Return [x, y] of the center of cell containing provided text 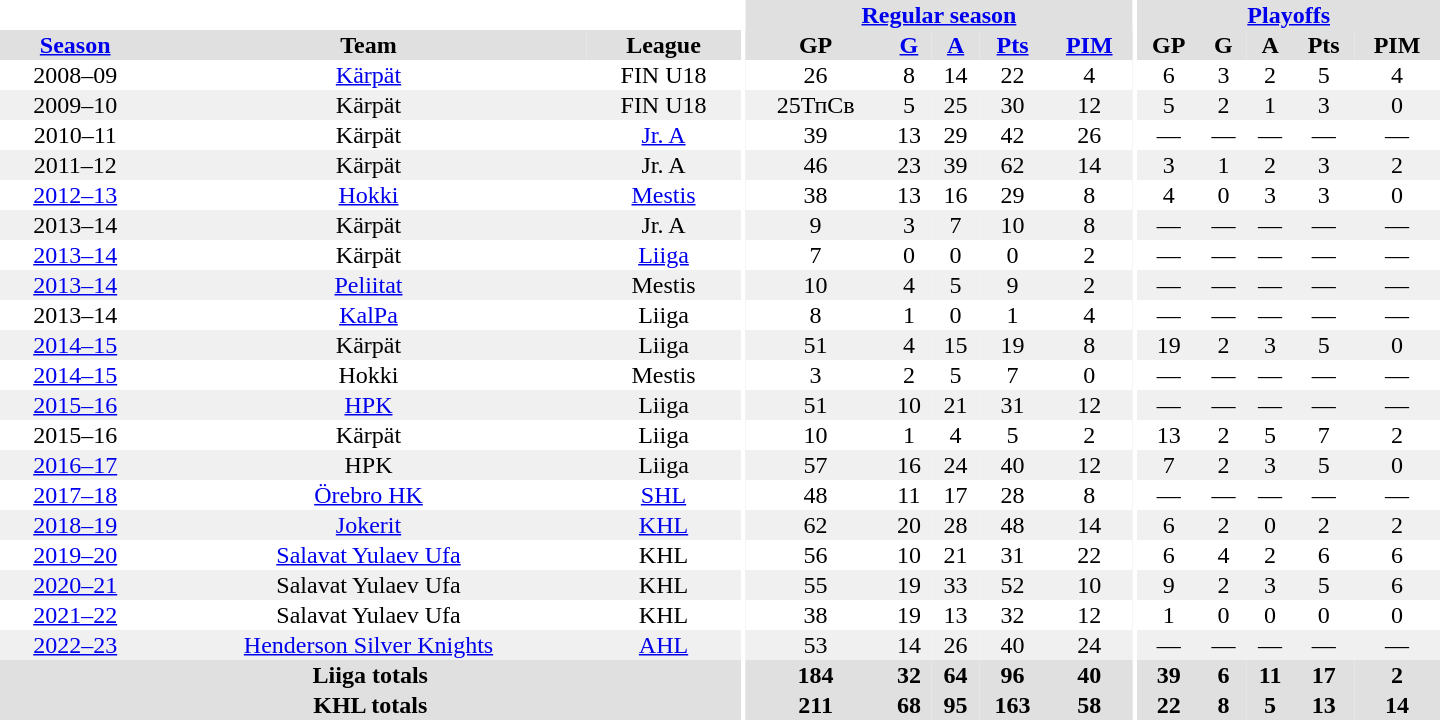
KHL totals [370, 705]
2016–17 [75, 465]
163 [1012, 705]
95 [956, 705]
Liiga totals [370, 675]
AHL [664, 645]
30 [1012, 105]
2010–11 [75, 135]
42 [1012, 135]
58 [1089, 705]
52 [1012, 585]
KalPa [368, 315]
23 [910, 165]
15 [956, 345]
56 [816, 555]
Jokerit [368, 525]
2009–10 [75, 105]
2021–22 [75, 615]
Season [75, 45]
2020–21 [75, 585]
Team [368, 45]
20 [910, 525]
Henderson Silver Knights [368, 645]
League [664, 45]
64 [956, 675]
2012–13 [75, 195]
96 [1012, 675]
Playoffs [1288, 15]
SHL [664, 495]
68 [910, 705]
46 [816, 165]
2017–18 [75, 495]
2011–12 [75, 165]
Örebro HK [368, 495]
25ТпСв [816, 105]
2019–20 [75, 555]
184 [816, 675]
2018–19 [75, 525]
Peliitat [368, 285]
25 [956, 105]
53 [816, 645]
33 [956, 585]
211 [816, 705]
55 [816, 585]
Regular season [939, 15]
57 [816, 465]
2022–23 [75, 645]
2008–09 [75, 75]
